From the cell containing the given text, extract its center point as (X, Y) coordinate. 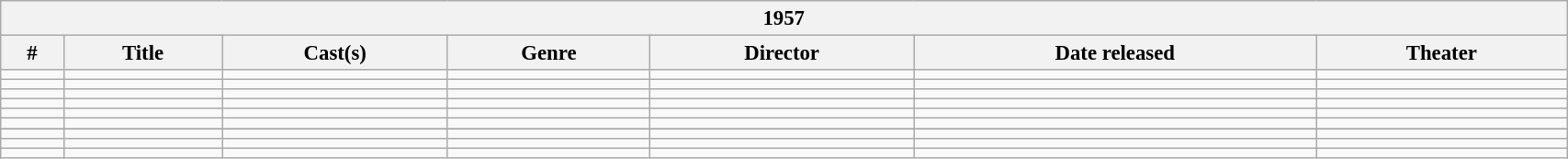
Theater (1442, 53)
Title (143, 53)
1957 (784, 18)
Cast(s) (334, 53)
# (32, 53)
Genre (548, 53)
Director (783, 53)
Date released (1115, 53)
